From the cell containing the given text, extract its center point as [x, y] coordinate. 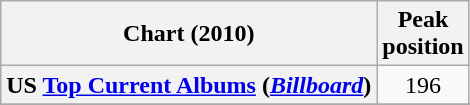
Peakposition [423, 34]
196 [423, 85]
Chart (2010) [189, 34]
US Top Current Albums (Billboard) [189, 85]
